Determine the (x, y) coordinate at the center of the cell enclosing the given text.  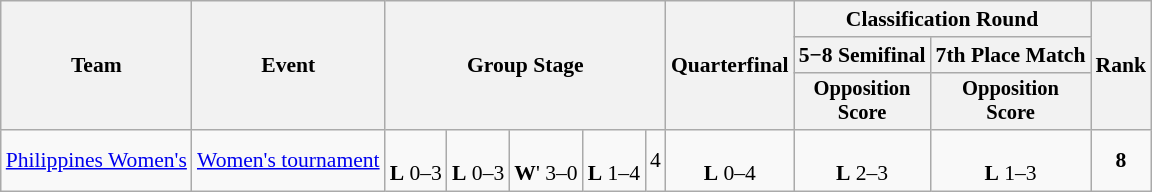
Group Stage (526, 66)
8 (1122, 160)
Event (288, 66)
L 0–4 (730, 160)
L 1–4 (614, 160)
Philippines Women's (96, 160)
Rank (1122, 66)
7th Place Match (1011, 55)
4 (656, 160)
L 1–3 (1011, 160)
Team (96, 66)
Classification Round (942, 19)
L 2–3 (862, 160)
5−8 Semifinal (862, 55)
Quarterfinal (730, 66)
W' 3–0 (546, 160)
Women's tournament (288, 160)
